Extract the [X, Y] coordinate from the center of the cell holding the provided text.  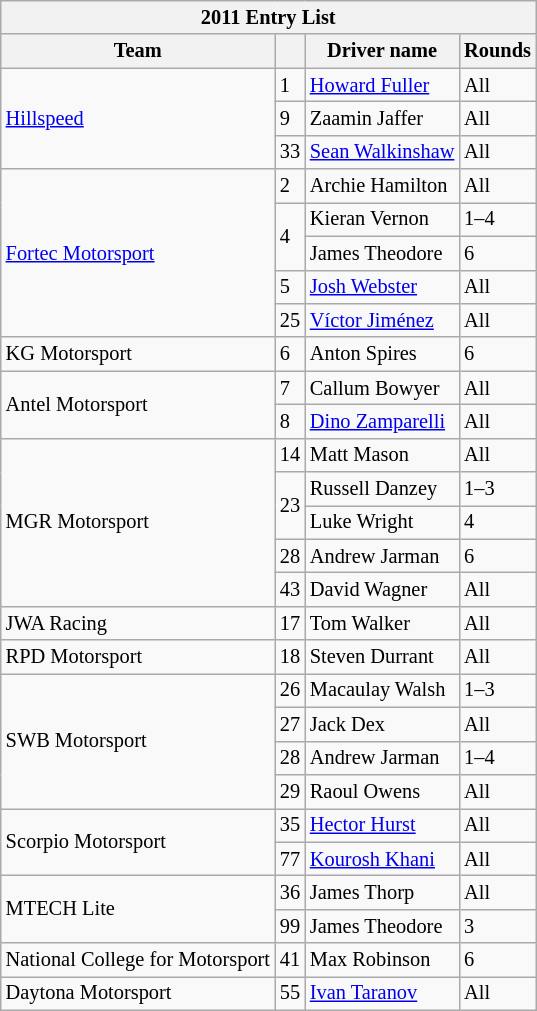
55 [290, 993]
Hillspeed [138, 118]
Russell Danzey [382, 489]
99 [290, 926]
27 [290, 724]
Hector Hurst [382, 825]
National College for Motorsport [138, 960]
Kieran Vernon [382, 219]
SWB Motorsport [138, 740]
Dino Zamparelli [382, 421]
9 [290, 118]
Daytona Motorsport [138, 993]
Driver name [382, 51]
2 [290, 186]
25 [290, 320]
David Wagner [382, 589]
18 [290, 657]
17 [290, 623]
Rounds [498, 51]
Víctor Jiménez [382, 320]
Steven Durrant [382, 657]
14 [290, 455]
JWA Racing [138, 623]
James Thorp [382, 892]
7 [290, 388]
Scorpio Motorsport [138, 842]
43 [290, 589]
Matt Mason [382, 455]
Archie Hamilton [382, 186]
Luke Wright [382, 522]
Josh Webster [382, 287]
Antel Motorsport [138, 404]
2011 Entry List [268, 17]
Sean Walkinshaw [382, 152]
33 [290, 152]
8 [290, 421]
Raoul Owens [382, 791]
Ivan Taranov [382, 993]
KG Motorsport [138, 354]
Fortec Motorsport [138, 253]
26 [290, 690]
77 [290, 859]
29 [290, 791]
Anton Spires [382, 354]
Howard Fuller [382, 85]
Kourosh Khani [382, 859]
MGR Motorsport [138, 522]
RPD Motorsport [138, 657]
Macaulay Walsh [382, 690]
1 [290, 85]
36 [290, 892]
Jack Dex [382, 724]
41 [290, 960]
Zaamin Jaffer [382, 118]
Max Robinson [382, 960]
35 [290, 825]
5 [290, 287]
MTECH Lite [138, 908]
3 [498, 926]
Team [138, 51]
23 [290, 506]
Tom Walker [382, 623]
Callum Bowyer [382, 388]
